Identify which cell holds the provided text, then report its (X, Y) central coordinate. 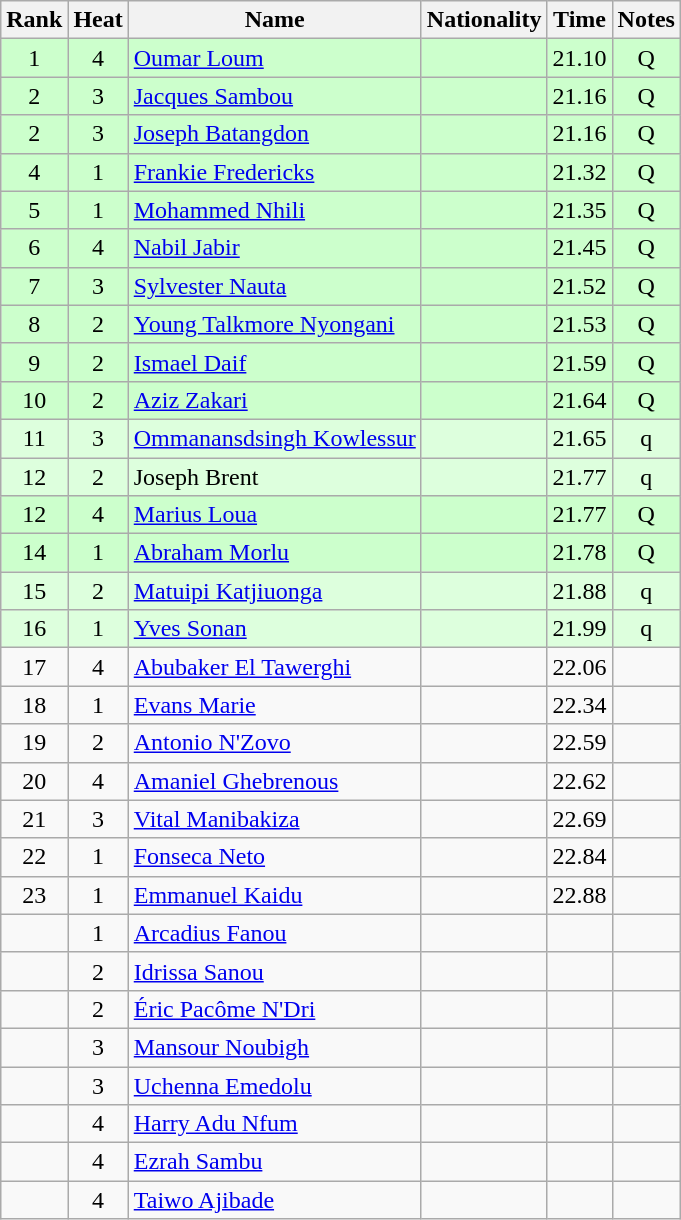
22.59 (580, 743)
Ismael Daif (274, 362)
Marius Loua (274, 515)
Name (274, 20)
Matuipi Katjiuonga (274, 591)
Joseph Brent (274, 477)
17 (34, 667)
Heat (98, 20)
21.10 (580, 58)
20 (34, 781)
22.69 (580, 819)
14 (34, 553)
Nationality (484, 20)
Antonio N'Zovo (274, 743)
Ommanansdsingh Kowlessur (274, 438)
21.45 (580, 248)
23 (34, 895)
21.64 (580, 400)
Idrissa Sanou (274, 971)
7 (34, 286)
21.35 (580, 210)
Vital Manibakiza (274, 819)
22.34 (580, 705)
Uchenna Emedolu (274, 1085)
15 (34, 591)
Ezrah Sambu (274, 1162)
Arcadius Fanou (274, 933)
21.59 (580, 362)
9 (34, 362)
6 (34, 248)
Oumar Loum (274, 58)
Frankie Fredericks (274, 172)
22.62 (580, 781)
Amaniel Ghebrenous (274, 781)
Evans Marie (274, 705)
21.53 (580, 324)
21.78 (580, 553)
21.99 (580, 629)
Abraham Morlu (274, 553)
Fonseca Neto (274, 857)
Harry Adu Nfum (274, 1124)
21.88 (580, 591)
22.06 (580, 667)
22.88 (580, 895)
Joseph Batangdon (274, 134)
22 (34, 857)
Taiwo Ajibade (274, 1200)
10 (34, 400)
21.52 (580, 286)
22.84 (580, 857)
16 (34, 629)
Mohammed Nhili (274, 210)
Jacques Sambou (274, 96)
11 (34, 438)
Rank (34, 20)
19 (34, 743)
Young Talkmore Nyongani (274, 324)
Emmanuel Kaidu (274, 895)
5 (34, 210)
Time (580, 20)
Yves Sonan (274, 629)
Sylvester Nauta (274, 286)
Abubaker El Tawerghi (274, 667)
21.65 (580, 438)
Aziz Zakari (274, 400)
8 (34, 324)
Nabil Jabir (274, 248)
21 (34, 819)
18 (34, 705)
Éric Pacôme N'Dri (274, 1009)
Notes (646, 20)
21.32 (580, 172)
Mansour Noubigh (274, 1047)
